Output the (x, y) coordinate of the center of the cell containing the given text.  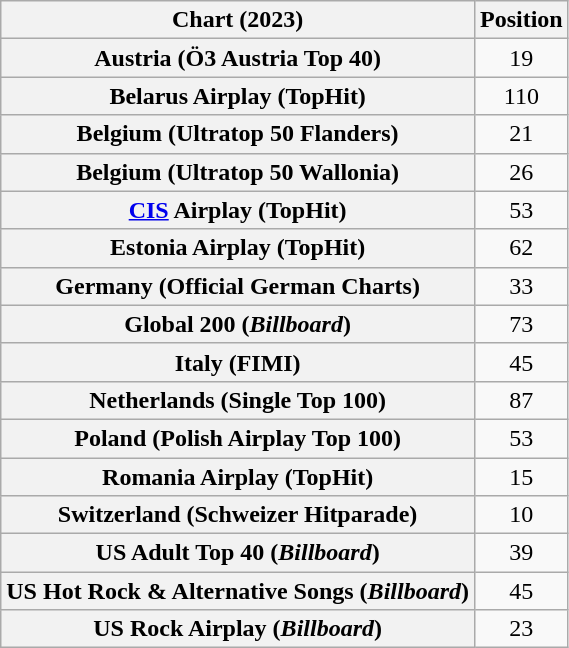
62 (521, 248)
Estonia Airplay (TopHit) (238, 248)
Switzerland (Schweizer Hitparade) (238, 515)
10 (521, 515)
Netherlands (Single Top 100) (238, 400)
19 (521, 58)
Italy (FIMI) (238, 362)
Position (521, 20)
39 (521, 553)
73 (521, 324)
Global 200 (Billboard) (238, 324)
Romania Airplay (TopHit) (238, 477)
US Rock Airplay (Billboard) (238, 629)
Belarus Airplay (TopHit) (238, 96)
23 (521, 629)
21 (521, 134)
Belgium (Ultratop 50 Wallonia) (238, 172)
15 (521, 477)
CIS Airplay (TopHit) (238, 210)
Belgium (Ultratop 50 Flanders) (238, 134)
Chart (2023) (238, 20)
33 (521, 286)
Austria (Ö3 Austria Top 40) (238, 58)
87 (521, 400)
Germany (Official German Charts) (238, 286)
26 (521, 172)
110 (521, 96)
US Adult Top 40 (Billboard) (238, 553)
Poland (Polish Airplay Top 100) (238, 438)
US Hot Rock & Alternative Songs (Billboard) (238, 591)
